Pinpoint the cell where the given text exists, returning its [x, y] midpoint coordinate. 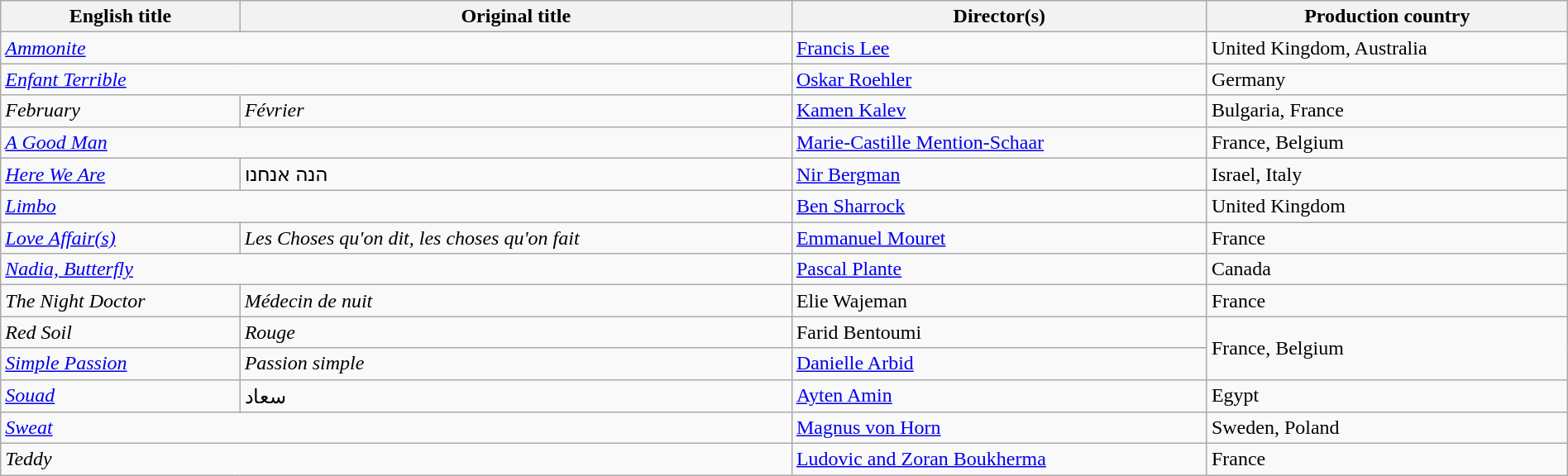
Médecin de nuit [516, 301]
Germany [1387, 79]
Original title [516, 17]
Souad [121, 396]
A Good Man [397, 142]
Teddy [397, 459]
Oskar Roehler [999, 79]
February [121, 111]
Director(s) [999, 17]
Nir Bergman [999, 174]
Israel, Italy [1387, 174]
Red Soil [121, 332]
Emmanuel Mouret [999, 238]
United Kingdom [1387, 207]
Egypt [1387, 396]
Rouge [516, 332]
הנה אנחנו [516, 174]
The Night Doctor [121, 301]
Limbo [397, 207]
Magnus von Horn [999, 428]
Bulgaria, France [1387, 111]
Danielle Arbid [999, 364]
Ayten Amin [999, 396]
Farid Bentoumi [999, 332]
Enfant Terrible [397, 79]
Francis Lee [999, 48]
Love Affair(s) [121, 238]
Février [516, 111]
Ludovic and Zoran Boukherma [999, 459]
Ammonite [397, 48]
Ben Sharrock [999, 207]
Sweat [397, 428]
Kamen Kalev [999, 111]
Production country [1387, 17]
Les Choses qu'on dit, les choses qu'on fait [516, 238]
Marie-Castille Mention-Schaar [999, 142]
Pascal Plante [999, 269]
Elie Wajeman [999, 301]
Passion simple [516, 364]
English title [121, 17]
Canada [1387, 269]
سعاد [516, 396]
Nadia, Butterfly [397, 269]
United Kingdom, Australia [1387, 48]
Here We Are [121, 174]
Sweden, Poland [1387, 428]
Simple Passion [121, 364]
